Return [x, y] of the center of cell containing provided text 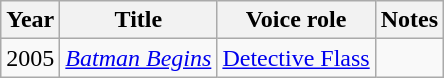
2005 [30, 58]
Year [30, 20]
Detective Flass [296, 58]
Batman Begins [138, 58]
Notes [409, 20]
Voice role [296, 20]
Title [138, 20]
